Output the [X, Y] coordinate of the center of the cell containing the given text.  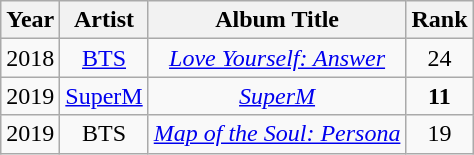
2018 [30, 58]
24 [440, 58]
11 [440, 96]
Love Yourself: Answer [277, 58]
Year [30, 20]
Rank [440, 20]
Album Title [277, 20]
19 [440, 134]
Artist [104, 20]
Map of the Soul: Persona [277, 134]
